From the cell containing the given text, extract its center point as (x, y) coordinate. 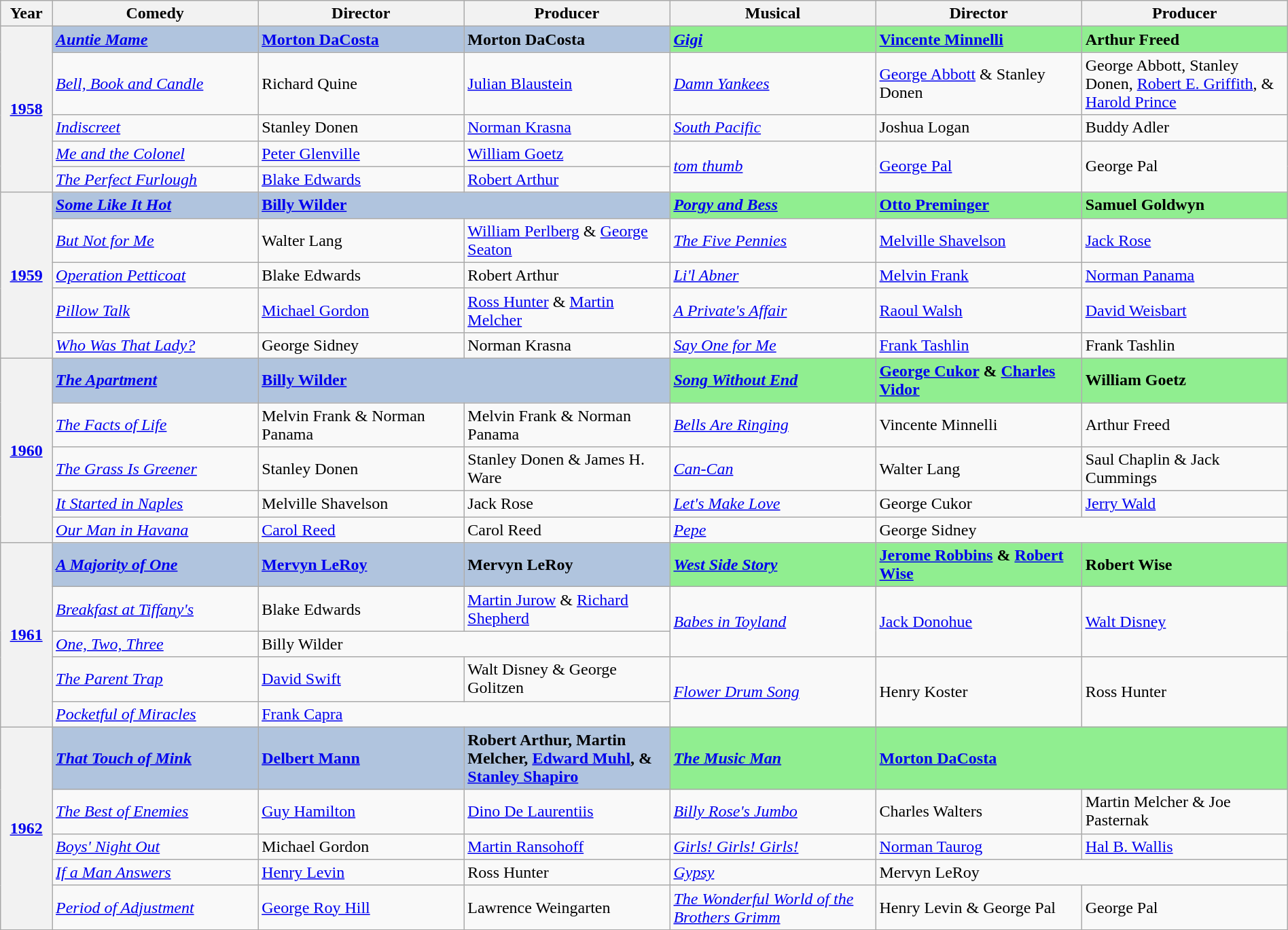
Peter Glenville (361, 154)
Julian Blaustein (567, 84)
Can-Can (773, 469)
Stanley Donen & James H. Ware (567, 469)
Breakfast at Tiffany's (155, 609)
If a Man Answers (155, 872)
Let's Make Love (773, 504)
Girls! Girls! Girls! (773, 846)
Lawrence Weingarten (567, 908)
The Best of Enemies (155, 811)
Who Was That Lady? (155, 345)
A Majority of One (155, 565)
Gypsy (773, 872)
Porgy and Bess (773, 205)
Richard Quine (361, 84)
1961 (26, 634)
Song Without End (773, 380)
Henry Levin (361, 872)
Jerry Wald (1185, 504)
One, Two, Three (155, 644)
Period of Adjustment (155, 908)
Henry Levin & George Pal (978, 908)
William Perlberg & George Seaton (567, 240)
George Roy Hill (361, 908)
Melvin Frank (978, 275)
The Wonderful World of the Brothers Grimm (773, 908)
George Abbott, Stanley Donen, Robert E. Griffith, & Harold Prince (1185, 84)
Saul Chaplin & Jack Cummings (1185, 469)
Otto Preminger (978, 205)
West Side Story (773, 565)
South Pacific (773, 128)
Norman Panama (1185, 275)
Billy Rose's Jumbo (773, 811)
Boys' Night Out (155, 846)
Bell, Book and Candle (155, 84)
Indiscreet (155, 128)
Me and the Colonel (155, 154)
Damn Yankees (773, 84)
It Started in Naples (155, 504)
That Touch of Mink (155, 758)
Hal B. Wallis (1185, 846)
The Facts of Life (155, 424)
Li'l Abner (773, 275)
Joshua Logan (978, 128)
Pepe (773, 530)
The Perfect Furlough (155, 179)
1962 (26, 828)
Martin Melcher & Joe Pasternak (1185, 811)
Raoul Walsh (978, 310)
Our Man in Havana (155, 530)
George Abbott & Stanley Donen (978, 84)
Robert Wise (1185, 565)
Pillow Talk (155, 310)
A Private's Affair (773, 310)
Say One for Me (773, 345)
Samuel Goldwyn (1185, 205)
Some Like It Hot (155, 205)
Delbert Mann (361, 758)
The Grass Is Greener (155, 469)
Martin Jurow & Richard Shepherd (567, 609)
Comedy (155, 14)
But Not for Me (155, 240)
Ross Hunter & Martin Melcher (567, 310)
George Cukor & Charles Vidor (978, 380)
Bells Are Ringing (773, 424)
Babes in Toyland (773, 622)
The Music Man (773, 758)
1959 (26, 275)
Dino De Laurentiis (567, 811)
Martin Ransohoff (567, 846)
Pocketful of Miracles (155, 714)
Jerome Robbins & Robert Wise (978, 565)
Musical (773, 14)
Auntie Mame (155, 39)
Henry Koster (978, 692)
The Five Pennies (773, 240)
Frank Capra (464, 714)
The Apartment (155, 380)
Flower Drum Song (773, 692)
Gigi (773, 39)
Operation Petticoat (155, 275)
Charles Walters (978, 811)
Walt Disney (1185, 622)
The Parent Trap (155, 679)
Norman Taurog (978, 846)
1958 (26, 109)
David Swift (361, 679)
Buddy Adler (1185, 128)
Robert Arthur, Martin Melcher, Edward Muhl, & Stanley Shapiro (567, 758)
George Cukor (978, 504)
David Weisbart (1185, 310)
Jack Donohue (978, 622)
1960 (26, 450)
Walt Disney & George Golitzen (567, 679)
tom thumb (773, 166)
Year (26, 14)
Guy Hamilton (361, 811)
